Detect which cell encompasses the target text, then output its (X, Y) center coordinate. 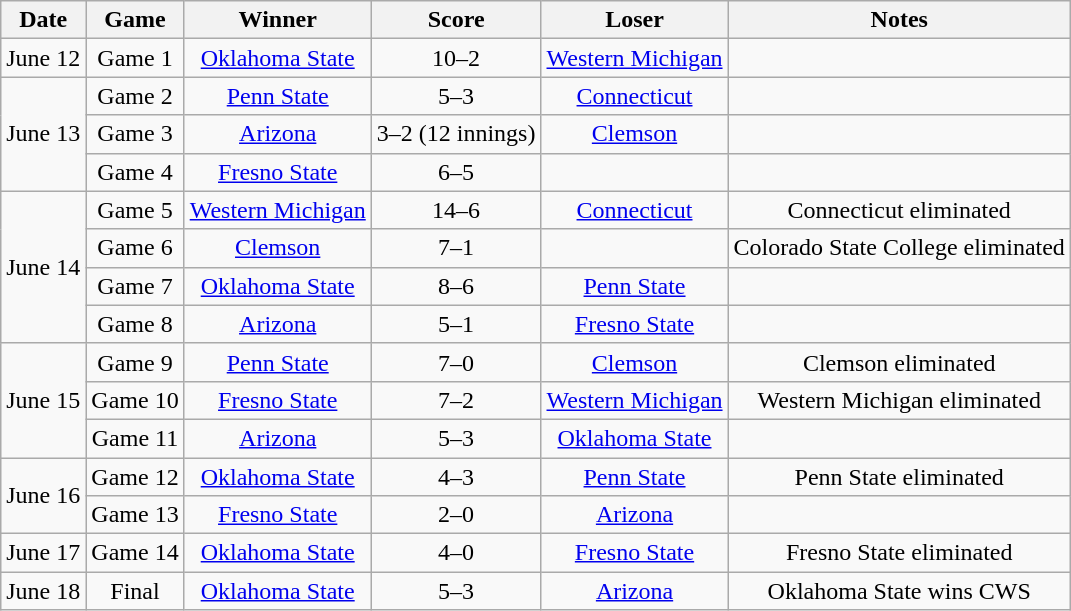
2–0 (456, 515)
Connecticut eliminated (899, 210)
Penn State eliminated (899, 477)
Western Michigan eliminated (899, 400)
June 18 (44, 591)
Game 13 (135, 515)
Game 4 (135, 172)
Game (135, 20)
Game 11 (135, 438)
June 15 (44, 400)
Game 10 (135, 400)
Clemson eliminated (899, 362)
Game 6 (135, 248)
June 16 (44, 496)
June 13 (44, 134)
June 17 (44, 553)
6–5 (456, 172)
Game 8 (135, 324)
Game 1 (135, 58)
Game 12 (135, 477)
Fresno State eliminated (899, 553)
Game 2 (135, 96)
5–1 (456, 324)
4–3 (456, 477)
Winner (278, 20)
Notes (899, 20)
Game 9 (135, 362)
Game 7 (135, 286)
Date (44, 20)
3–2 (12 innings) (456, 134)
Final (135, 591)
7–0 (456, 362)
Game 5 (135, 210)
8–6 (456, 286)
June 14 (44, 267)
Oklahoma State wins CWS (899, 591)
June 12 (44, 58)
10–2 (456, 58)
Score (456, 20)
Colorado State College eliminated (899, 248)
Loser (634, 20)
7–2 (456, 400)
Game 14 (135, 553)
Game 3 (135, 134)
7–1 (456, 248)
4–0 (456, 553)
14–6 (456, 210)
